Locate the cell with the specified text and output its [x, y] center coordinate. 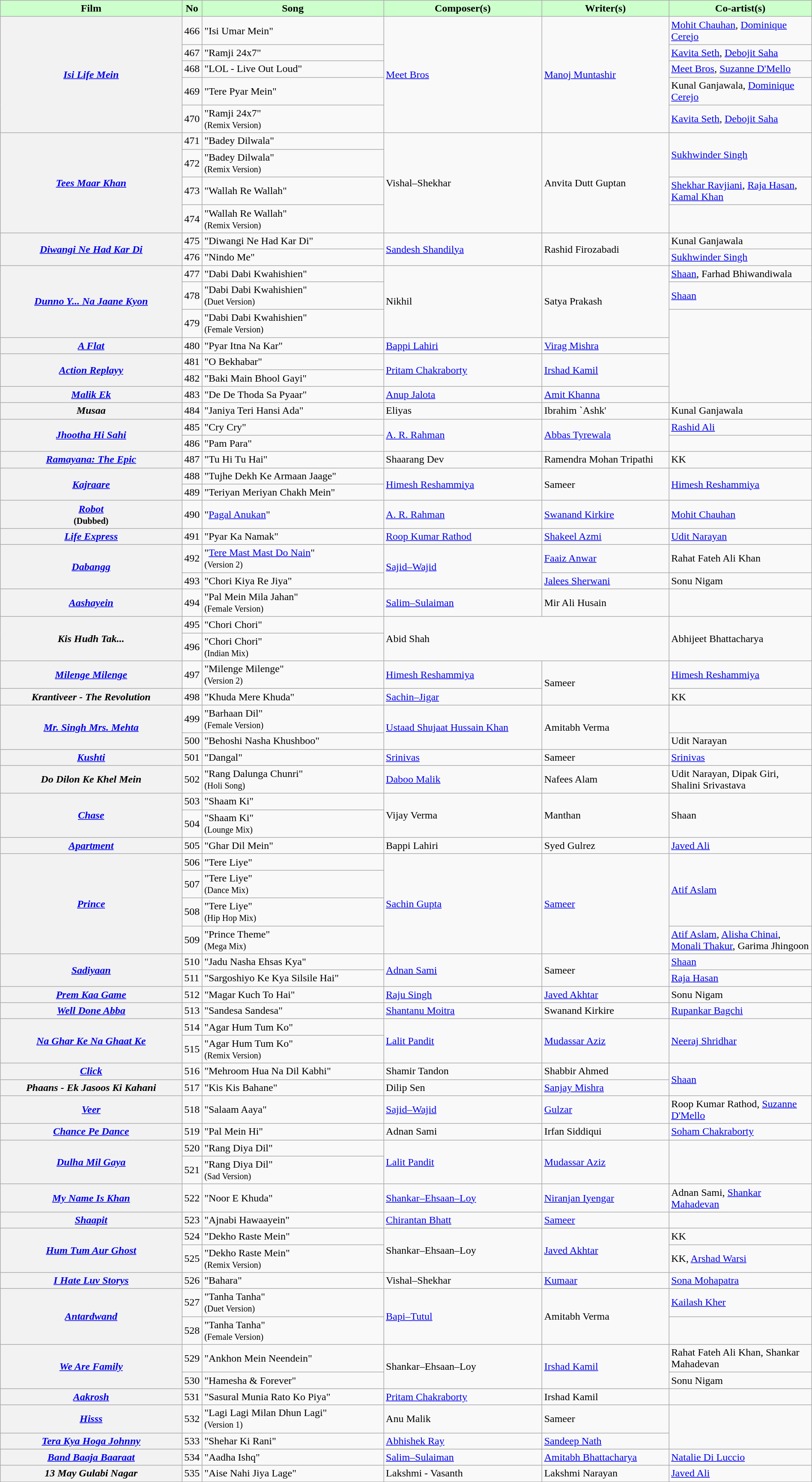
Shabbir Ahmed [606, 1071]
Sona Mohapatra [740, 1281]
Atif Aslam [740, 890]
Amit Khanna [606, 394]
"Salaam Aaya" [293, 1109]
533 [192, 1441]
Sachin Gupta [463, 904]
"Tere Pyar Mein" [293, 91]
522 [192, 1198]
473 [192, 191]
Mir Ali Husain [606, 603]
Jhootha Hi Sahi [91, 435]
Anu Malik [463, 1419]
Apartment [91, 846]
"Aise Nahi Jiya Lage" [293, 1473]
"Badey Dilwala" [293, 141]
Kis Hudh Tak... [91, 639]
Roop Kumar Rathod [463, 536]
528 [192, 1330]
Vijay Verma [463, 816]
Aakrosh [91, 1397]
Musaa [91, 411]
"Tere Liye"(Hip Hop Mix) [293, 911]
467 [192, 53]
504 [192, 823]
"Shehar Ki Rani" [293, 1441]
Dulha Mil Gaya [91, 1162]
Raju Singh [463, 995]
Tera Kya Hoga Johnny [91, 1441]
Chance Pe Dance [91, 1132]
"Prince Theme" (Mega Mix) [293, 940]
"Ramji 24x7" (Remix Version) [293, 119]
466 [192, 31]
"Dabi Dabi Kwahishien" [293, 274]
517 [192, 1088]
516 [192, 1071]
530 [192, 1380]
Mohit Chauhan, Dominique Cerejo [740, 31]
Virag Mishra [606, 346]
"Ramji 24x7" [293, 53]
"Sandesa Sandesa" [293, 1011]
510 [192, 962]
485 [192, 427]
Gulzar [606, 1109]
Syed Gulrez [606, 846]
502 [192, 780]
480 [192, 346]
513 [192, 1011]
"Magar Kuch To Hai" [293, 995]
500 [192, 741]
No [192, 9]
469 [192, 91]
Manoj Muntashir [606, 75]
Mr. Singh Mrs. Mehta [91, 727]
Rahat Fateh Ali Khan [740, 559]
493 [192, 580]
Abid Shah [526, 639]
486 [192, 443]
"Cry Cry" [293, 427]
"Teriyan Meriyan Chakh Mein" [293, 492]
I Hate Luv Storys [91, 1281]
Co-artist(s) [740, 9]
481 [192, 362]
My Name Is Khan [91, 1198]
"Milenge Milenge"(Version 2) [293, 675]
479 [192, 324]
Roop Kumar Rathod, Suzanne D'Mello [740, 1109]
525 [192, 1258]
Kajraare [91, 484]
"Pagal Anukan" [293, 514]
Sandesh Shandilya [463, 249]
Natalie Di Luccio [740, 1457]
Shekhar Ravjiani, Raja Hasan, Kamal Khan [740, 191]
Jalees Sherwani [606, 580]
Antardwand [91, 1317]
Well Done Abba [91, 1011]
Malik Ek [91, 394]
511 [192, 978]
488 [192, 476]
490 [192, 514]
532 [192, 1419]
"Chori Chori" (Indian Mix) [293, 647]
Isi Life Mein [91, 75]
"Rang Dalunga Chunri"(Holi Song) [293, 780]
"Ankhon Mein Neendein" [293, 1359]
"De De Thoda Sa Pyaar" [293, 394]
471 [192, 141]
Robot(Dubbed) [91, 514]
523 [192, 1220]
Na Ghar Ke Na Ghaat Ke [91, 1041]
"Wallah Re Wallah" [293, 191]
Song [293, 9]
"Dekho Raste Mein"(Remix Version) [293, 1258]
Milenge Milenge [91, 675]
Hum Tum Aur Ghost [91, 1250]
"Janiya Teri Hansi Ada" [293, 411]
"Sargoshiyo Ke Kya Silsile Hai" [293, 978]
Anvita Dutt Guptan [606, 182]
"Chori Kiya Re Jiya" [293, 580]
"Agar Hum Tum Ko" [293, 1027]
Sanjay Mishra [606, 1088]
"Tere Mast Mast Do Nain"(Version 2) [293, 559]
"Barhaan Dil" (Female Version) [293, 719]
Bapi–Tutul [463, 1317]
"Lagi Lagi Milan Dhun Lagi"(Version 1) [293, 1419]
Adnan Sami, Shankar Mahadevan [740, 1198]
512 [192, 995]
"Shaam Ki" (Lounge Mix) [293, 823]
484 [192, 411]
"Dabi Dabi Kwahishien" (Female Version) [293, 324]
515 [192, 1049]
518 [192, 1109]
Ramendra Mohan Tripathi [606, 460]
"Pyar Itna Na Kar" [293, 346]
"Tere Liye" [293, 862]
Chirantan Bhatt [463, 1220]
"Aadha Ishq" [293, 1457]
Daboo Malik [463, 780]
"Tanha Tanha"(Duet Version) [293, 1303]
535 [192, 1473]
491 [192, 536]
483 [192, 394]
"LOL - Live Out Loud" [293, 69]
Phaans - Ek Jasoos Ki Kahani [91, 1088]
"Dabi Dabi Kwahishien" (Duet Version) [293, 296]
524 [192, 1236]
We Are Family [91, 1366]
Shaan, Farhad Bhiwandiwala [740, 274]
Anup Jalota [463, 394]
Lakshmi Narayan [606, 1473]
519 [192, 1132]
"Isi Umar Mein" [293, 31]
478 [192, 296]
"Wallah Re Wallah" (Remix Version) [293, 218]
Meet Bros, Suzanne D'Mello [740, 69]
"Ghar Dil Mein" [293, 846]
"Dekho Raste Mein" [293, 1236]
Composer(s) [463, 9]
"Khuda Mere Khuda" [293, 697]
489 [192, 492]
"Nindo Me" [293, 257]
Dunno Y... Na Jaane Kyon [91, 302]
Do Dilon Ke Khel Mein [91, 780]
Life Express [91, 536]
529 [192, 1359]
Neeraj Shridhar [740, 1041]
Ustaad Shujaat Hussain Khan [463, 727]
Udit Narayan, Dipak Giri, Shalini Srivastava [740, 780]
470 [192, 119]
Sachin–Jigar [463, 697]
"Chori Chori" [293, 625]
Sandeep Nath [606, 1441]
472 [192, 163]
495 [192, 625]
"Dangal" [293, 757]
Abbas Tyrewala [606, 435]
"Tu Hi Tu Hai" [293, 460]
Kailash Kher [740, 1303]
13 May Gulabi Nagar [91, 1473]
"Bahara" [293, 1281]
Amitabh Bhattacharya [606, 1457]
Rashid Firozabadi [606, 249]
"Diwangi Ne Had Kar Di" [293, 241]
534 [192, 1457]
494 [192, 603]
514 [192, 1027]
499 [192, 719]
"Tere Liye" (Dance Mix) [293, 884]
Dabangg [91, 566]
"Noor E Khuda" [293, 1198]
497 [192, 675]
Shaarang Dev [463, 460]
Kushti [91, 757]
477 [192, 274]
"Pyar Ka Namak" [293, 536]
Niranjan Iyengar [606, 1198]
"Baki Main Bhool Gayi" [293, 378]
Aashayein [91, 603]
476 [192, 257]
Film [91, 9]
496 [192, 647]
527 [192, 1303]
Chase [91, 816]
Prince [91, 904]
Faaiz Anwar [606, 559]
Click [91, 1071]
487 [192, 460]
Lakshmi - Vasanth [463, 1473]
Rupankar Bagchi [740, 1011]
Rahat Fateh Ali Khan, Shankar Mahadevan [740, 1359]
Krantiveer - The Revolution [91, 697]
Abhishek Ray [463, 1441]
507 [192, 884]
"Mehroom Hua Na Dil Kabhi" [293, 1071]
505 [192, 846]
Nafees Alam [606, 780]
521 [192, 1170]
"Pal Mein Hi" [293, 1132]
Kunal Ganjawala, Dominique Cerejo [740, 91]
"Pam Para" [293, 443]
Band Baaja Baaraat [91, 1457]
"Shaam Ki" [293, 801]
"Sasural Munia Rato Ko Piya" [293, 1397]
Eliyas [463, 411]
468 [192, 69]
Irfan Siddiqui [606, 1132]
"Pal Mein Mila Jahan" (Female Version) [293, 603]
526 [192, 1281]
"Tanha Tanha"(Female Version) [293, 1330]
Raja Hasan [740, 978]
498 [192, 697]
Satya Prakash [606, 302]
"Hamesha & Forever" [293, 1380]
"Jadu Nasha Ehsas Kya" [293, 962]
Ibrahim `Ashk' [606, 411]
Diwangi Ne Had Kar Di [91, 249]
Shakeel Azmi [606, 536]
474 [192, 218]
503 [192, 801]
506 [192, 862]
"Behoshi Nasha Khushboo" [293, 741]
Action Replayy [91, 370]
Dilip Sen [463, 1088]
Writer(s) [606, 9]
475 [192, 241]
"Rang Diya Dil" (Sad Version) [293, 1170]
"O Bekhabar" [293, 362]
Abhijeet Bhattacharya [740, 639]
Mohit Chauhan [740, 514]
Kumaar [606, 1281]
509 [192, 940]
520 [192, 1148]
501 [192, 757]
482 [192, 378]
Shamir Tandon [463, 1071]
Shantanu Moitra [463, 1011]
Meet Bros [463, 75]
"Tujhe Dekh Ke Armaan Jaage" [293, 476]
A Flat [91, 346]
"Badey Dilwala" (Remix Version) [293, 163]
Rashid Ali [740, 427]
"Kis Kis Bahane" [293, 1088]
492 [192, 559]
508 [192, 911]
KK, Arshad Warsi [740, 1258]
Ramayana: The Epic [91, 460]
"Ajnabi Hawaayein" [293, 1220]
Soham Chakraborty [740, 1132]
Tees Maar Khan [91, 182]
Sadiyaan [91, 970]
"Agar Hum Tum Ko" (Remix Version) [293, 1049]
Veer [91, 1109]
Manthan [606, 816]
Shaapit [91, 1220]
Hisss [91, 1419]
Nikhil [463, 302]
"Rang Diya Dil" [293, 1148]
531 [192, 1397]
Atif Aslam, Alisha Chinai, Monali Thakur, Garima Jhingoon [740, 940]
Prem Kaa Game [91, 995]
